Search for the cell housing the specified text and yield its [x, y] center coordinate. 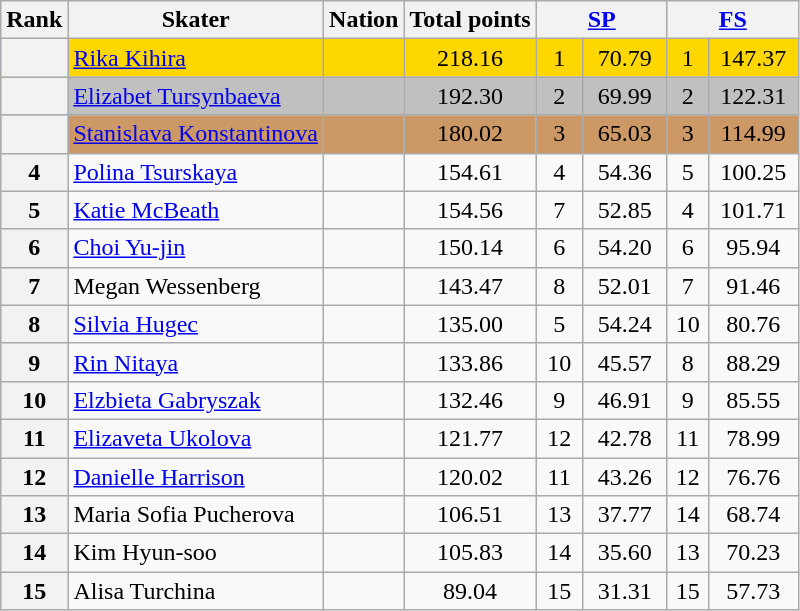
Stanislava Konstantinova [196, 134]
Nation [364, 20]
147.37 [753, 58]
89.04 [470, 591]
Kim Hyun-soo [196, 553]
Total points [470, 20]
Elizabet Tursynbaeva [196, 96]
68.74 [753, 515]
57.73 [753, 591]
52.01 [624, 286]
Rin Nitaya [196, 362]
70.23 [753, 553]
69.99 [624, 96]
FS [732, 20]
65.03 [624, 134]
101.71 [753, 210]
105.83 [470, 553]
54.36 [624, 172]
88.29 [753, 362]
192.30 [470, 96]
150.14 [470, 248]
Katie McBeath [196, 210]
132.46 [470, 400]
133.86 [470, 362]
114.99 [753, 134]
78.99 [753, 438]
45.57 [624, 362]
Rika Kihira [196, 58]
Choi Yu-jin [196, 248]
80.76 [753, 324]
154.61 [470, 172]
106.51 [470, 515]
218.16 [470, 58]
122.31 [753, 96]
120.02 [470, 477]
37.77 [624, 515]
Silvia Hugec [196, 324]
85.55 [753, 400]
143.47 [470, 286]
100.25 [753, 172]
76.76 [753, 477]
Skater [196, 20]
Elizaveta Ukolova [196, 438]
95.94 [753, 248]
42.78 [624, 438]
Megan Wessenberg [196, 286]
35.60 [624, 553]
70.79 [624, 58]
46.91 [624, 400]
54.20 [624, 248]
Danielle Harrison [196, 477]
Elzbieta Gabryszak [196, 400]
Rank [34, 20]
43.26 [624, 477]
154.56 [470, 210]
Alisa Turchina [196, 591]
91.46 [753, 286]
54.24 [624, 324]
Polina Tsurskaya [196, 172]
121.77 [470, 438]
SP [602, 20]
Maria Sofia Pucherova [196, 515]
31.31 [624, 591]
180.02 [470, 134]
135.00 [470, 324]
52.85 [624, 210]
